Search for the cell housing the specified text and yield its (x, y) center coordinate. 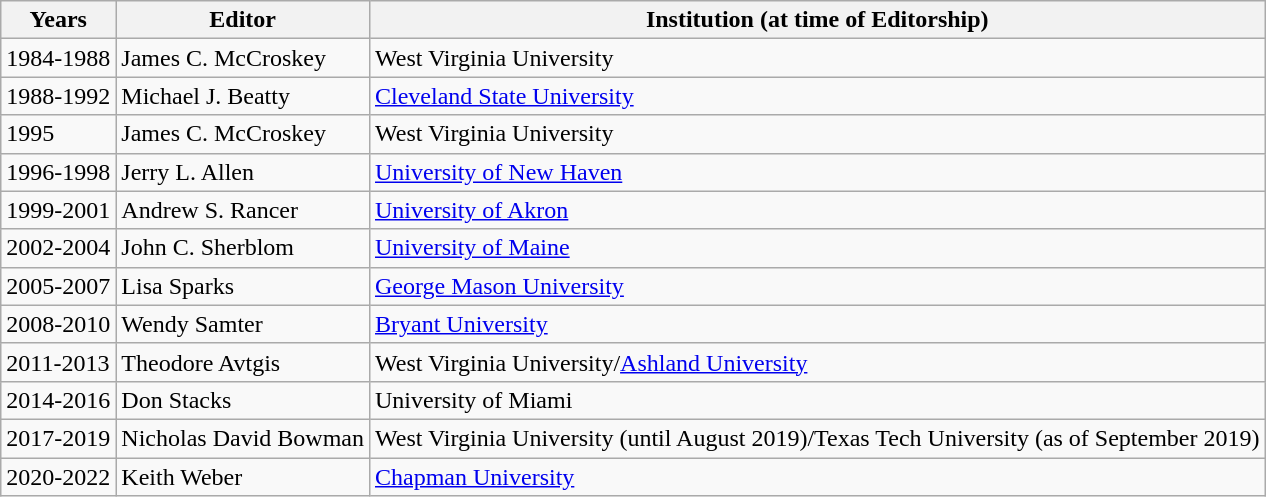
John C. Sherblom (243, 248)
2017-2019 (58, 438)
1995 (58, 134)
1984-1988 (58, 58)
Theodore Avtgis (243, 362)
1996-1998 (58, 172)
Wendy Samter (243, 324)
West Virginia University (until August 2019)/Texas Tech University (as of September 2019) (817, 438)
2002-2004 (58, 248)
2020-2022 (58, 477)
1988-1992 (58, 96)
Andrew S. Rancer (243, 210)
Keith Weber (243, 477)
2005-2007 (58, 286)
Cleveland State University (817, 96)
Nicholas David Bowman (243, 438)
Editor (243, 20)
Don Stacks (243, 400)
1999-2001 (58, 210)
University of Maine (817, 248)
University of Miami (817, 400)
West Virginia University/Ashland University (817, 362)
Years (58, 20)
2014-2016 (58, 400)
Institution (at time of Editorship) (817, 20)
Jerry L. Allen (243, 172)
George Mason University (817, 286)
Chapman University (817, 477)
Michael J. Beatty (243, 96)
Bryant University (817, 324)
2008-2010 (58, 324)
Lisa Sparks (243, 286)
University of New Haven (817, 172)
University of Akron (817, 210)
2011-2013 (58, 362)
